For the text-containing cell, return its midpoint in (X, Y) coordinate format. 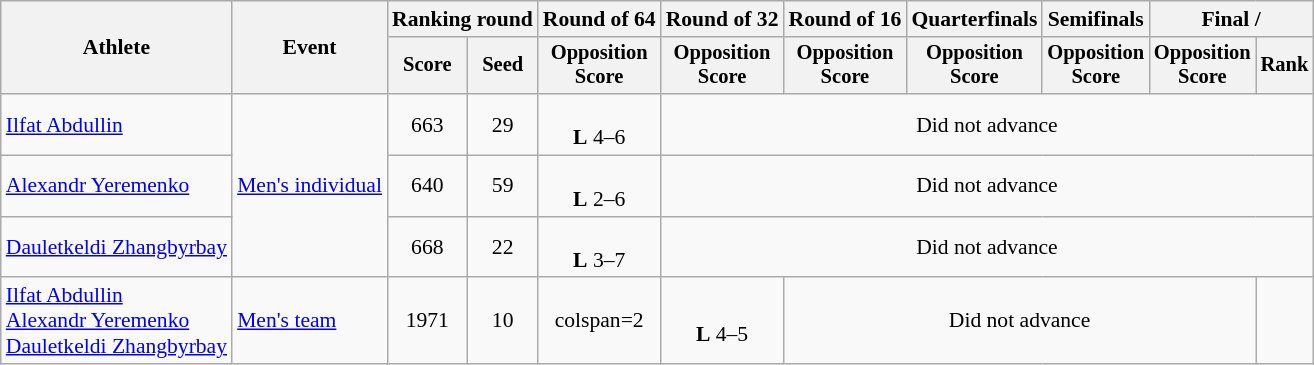
Ilfat Abdullin (116, 124)
Event (310, 48)
663 (428, 124)
L 2–6 (600, 186)
Quarterfinals (974, 19)
colspan=2 (600, 322)
Alexandr Yeremenko (116, 186)
Ranking round (462, 19)
Rank (1285, 66)
Men's individual (310, 186)
Round of 32 (722, 19)
Round of 16 (844, 19)
10 (503, 322)
668 (428, 248)
L 3–7 (600, 248)
Score (428, 66)
L 4–5 (722, 322)
Final / (1231, 19)
Round of 64 (600, 19)
29 (503, 124)
Athlete (116, 48)
1971 (428, 322)
640 (428, 186)
Men's team (310, 322)
Semifinals (1096, 19)
Dauletkeldi Zhangbyrbay (116, 248)
Seed (503, 66)
59 (503, 186)
Ilfat AbdullinAlexandr YeremenkoDauletkeldi Zhangbyrbay (116, 322)
L 4–6 (600, 124)
22 (503, 248)
